Scan for the cell matching the given text and deliver its (x, y) coordinate at center. 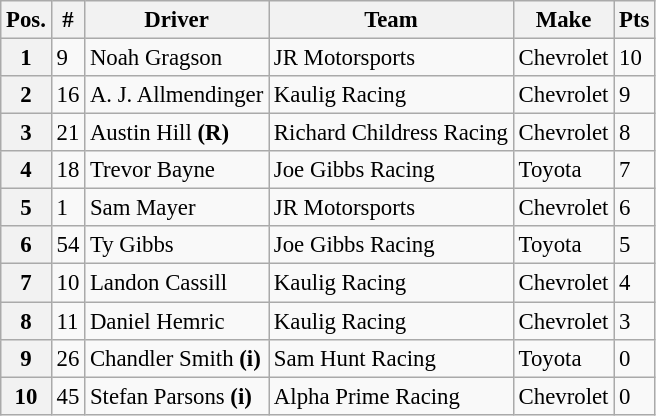
Make (563, 20)
21 (68, 133)
11 (68, 321)
A. J. Allmendinger (177, 95)
Sam Mayer (177, 208)
16 (68, 95)
2 (26, 95)
Austin Hill (R) (177, 133)
Pts (634, 20)
Sam Hunt Racing (392, 358)
Alpha Prime Racing (392, 396)
Landon Cassill (177, 283)
Pos. (26, 20)
Team (392, 20)
Stefan Parsons (i) (177, 396)
Noah Gragson (177, 58)
45 (68, 396)
18 (68, 170)
Chandler Smith (i) (177, 358)
Daniel Hemric (177, 321)
54 (68, 245)
# (68, 20)
Ty Gibbs (177, 245)
26 (68, 358)
Richard Childress Racing (392, 133)
Driver (177, 20)
Trevor Bayne (177, 170)
